Capture the cell that displays the provided text and extract its [x, y] central coordinate. 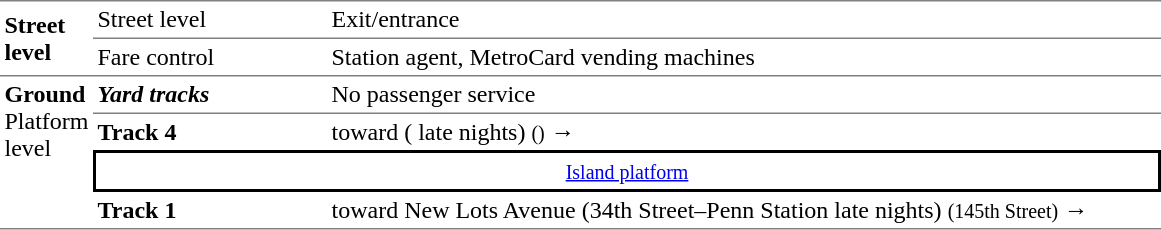
Island platform [627, 171]
Station agent, MetroCard vending machines [744, 57]
Yard tracks [210, 94]
Exit/entrance [744, 19]
Fare control [210, 57]
Track 1 [210, 211]
toward New Lots Avenue (34th Street–Penn Station late nights) (145th Street) → [744, 211]
GroundPlatform level [46, 152]
No passenger service [744, 94]
toward ( late nights) () → [744, 131]
Track 4 [210, 131]
